Identify which cell holds the provided text, then report its (x, y) central coordinate. 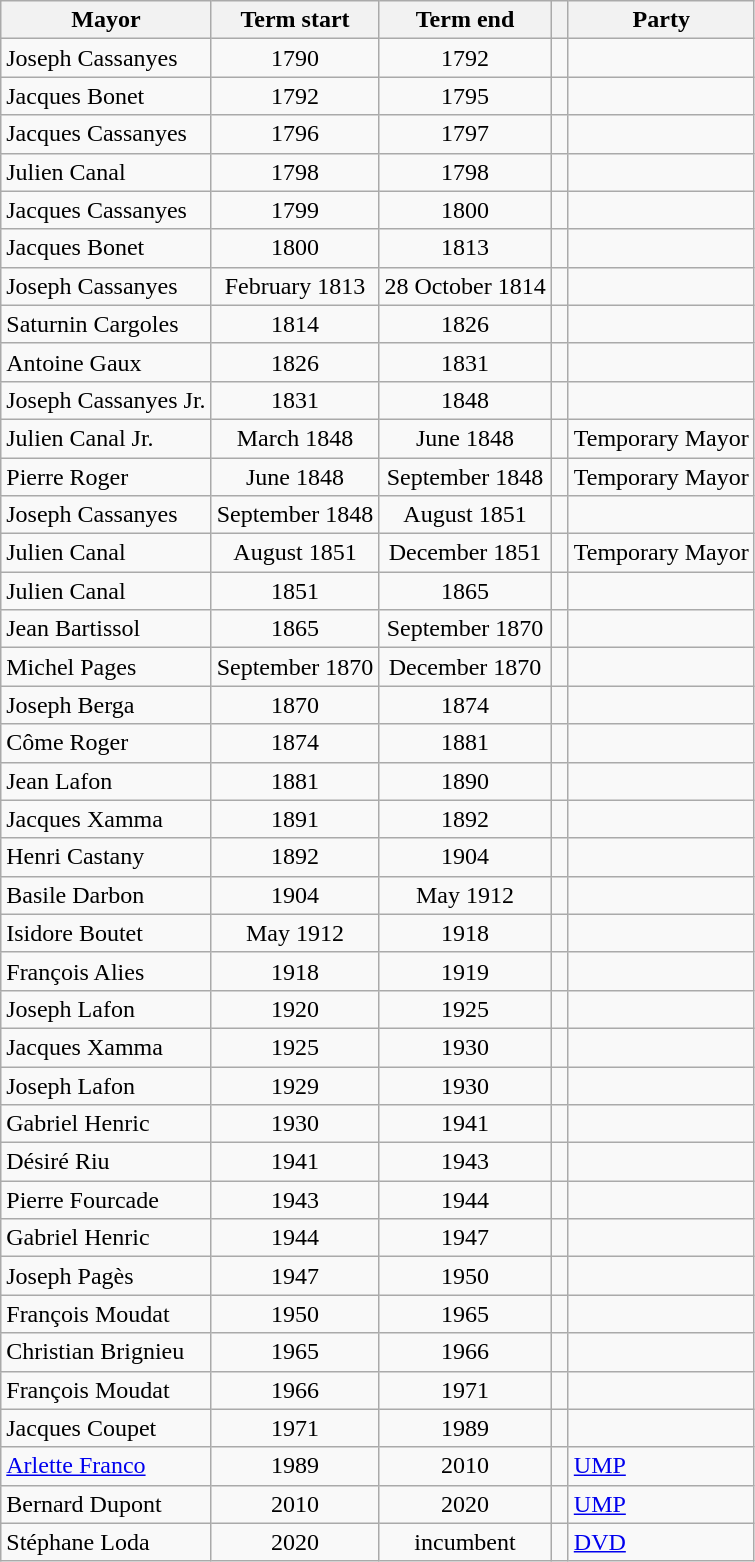
Pierre Fourcade (106, 1200)
François Alies (106, 971)
Basile Darbon (106, 895)
Pierre Roger (106, 477)
Joseph Cassanyes Jr. (106, 400)
Bernard Dupont (106, 1504)
1870 (295, 705)
1920 (295, 1009)
December 1851 (465, 553)
1919 (465, 971)
Joseph Pagès (106, 1276)
February 1813 (295, 286)
28 October 1814 (465, 286)
1891 (295, 819)
Christian Brignieu (106, 1352)
Antoine Gaux (106, 362)
Jean Lafon (106, 781)
Mayor (106, 20)
1795 (465, 96)
1813 (465, 248)
1851 (295, 591)
1799 (295, 210)
incumbent (465, 1542)
Joseph Berga (106, 705)
March 1848 (295, 438)
Côme Roger (106, 743)
1797 (465, 134)
Julien Canal Jr. (106, 438)
1848 (465, 400)
1814 (295, 324)
DVD (661, 1542)
Term end (465, 20)
1796 (295, 134)
Henri Castany (106, 857)
Jacques Coupet (106, 1428)
Arlette Franco (106, 1466)
1890 (465, 781)
Jean Bartissol (106, 629)
Michel Pages (106, 667)
Saturnin Cargoles (106, 324)
1790 (295, 58)
Term start (295, 20)
Désiré Riu (106, 1162)
Isidore Boutet (106, 933)
December 1870 (465, 667)
Stéphane Loda (106, 1542)
1929 (295, 1085)
Party (661, 20)
